Capture the cell that displays the provided text and extract its (x, y) central coordinate. 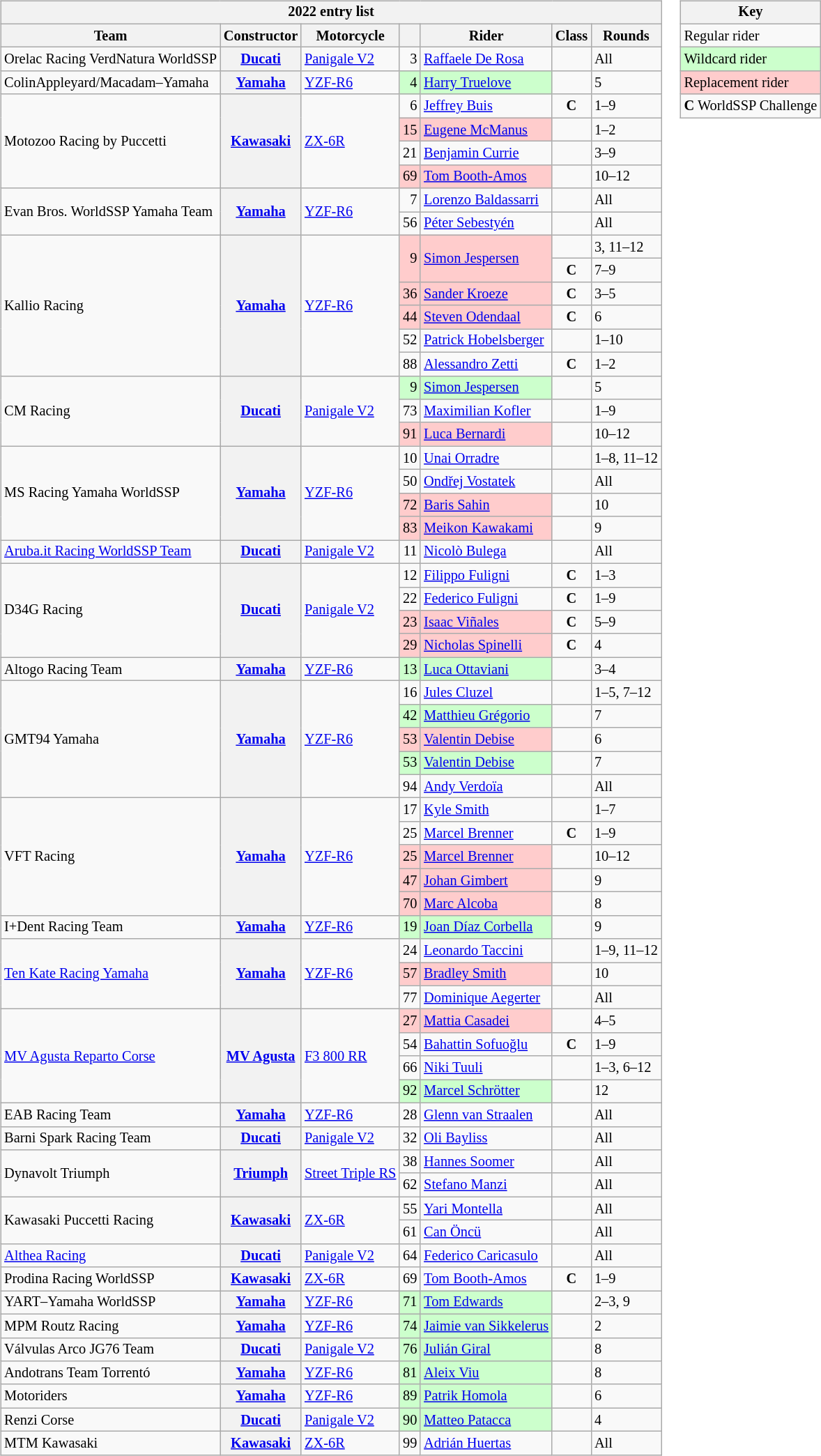
Isaac Viñales (486, 622)
81 (410, 1373)
15 (410, 130)
36 (410, 294)
Bradley Smith (486, 974)
99 (410, 1443)
Barni Spark Racing Team (110, 1138)
89 (410, 1396)
Team (110, 36)
Patrick Hobelsberger (486, 341)
Unai Orradre (486, 458)
Rider (486, 36)
Yari Montella (486, 1209)
CM Racing (110, 411)
Maximilian Kofler (486, 411)
74 (410, 1326)
F3 800 RR (350, 1057)
YART–Yamaha WorldSSP (110, 1303)
Street Triple RS (350, 1174)
Hannes Soomer (486, 1162)
Meikon Kawakami (486, 528)
Joan Díaz Corbella (486, 927)
66 (410, 1068)
Johan Gimbert (486, 880)
16 (410, 693)
Regular rider (751, 36)
ColinAppleyard/Macadam–Yamaha (110, 83)
Luca Ottaviani (486, 669)
Altogo Racing Team (110, 669)
2022 entry list (330, 13)
77 (410, 997)
Triumph (261, 1174)
44 (410, 317)
2 (626, 1326)
Glenn van Straalen (486, 1114)
19 (410, 927)
83 (410, 528)
Nicolò Bulega (486, 552)
62 (410, 1185)
Constructor (261, 36)
D34G Racing (110, 611)
3, 11–12 (626, 247)
Dynavolt Triumph (110, 1174)
Jeffrey Buis (486, 106)
Leonardo Taccini (486, 951)
MS Racing Yamaha WorldSSP (110, 493)
72 (410, 505)
7–9 (626, 270)
Kallio Racing (110, 305)
Jules Cluzel (486, 693)
13 (410, 669)
MV Agusta (261, 1057)
88 (410, 364)
Mattia Casadei (486, 1021)
Kyle Smith (486, 810)
Patrik Homola (486, 1396)
91 (410, 434)
24 (410, 951)
VFT Racing (110, 857)
Steven Odendaal (486, 317)
92 (410, 1091)
Prodina Racing WorldSSP (110, 1279)
1–3 (626, 575)
42 (410, 716)
Federico Fuligni (486, 599)
4–5 (626, 1021)
Benjamin Currie (486, 153)
Sander Kroeze (486, 294)
Motoriders (110, 1396)
Aruba.it Racing WorldSSP Team (110, 552)
1–5, 7–12 (626, 693)
Orelac Racing VerdNatura WorldSSP (110, 59)
27 (410, 1021)
61 (410, 1232)
Alessandro Zetti (486, 364)
52 (410, 341)
Federico Caricasulo (486, 1255)
Ten Kate Racing Yamaha (110, 974)
55 (410, 1209)
Replacement rider (751, 83)
56 (410, 224)
Filippo Fuligni (486, 575)
Motozoo Racing by Puccetti (110, 141)
Tom Edwards (486, 1303)
Rounds (626, 36)
Válvulas Arco JG76 Team (110, 1349)
Dominique Aegerter (486, 997)
GMT94 Yamaha (110, 740)
Can Öncü (486, 1232)
Wildcard rider (751, 59)
28 (410, 1114)
Jaimie van Sikkelerus (486, 1326)
50 (410, 482)
Niki Tuuli (486, 1068)
Eugene McManus (486, 130)
76 (410, 1349)
3–4 (626, 669)
17 (410, 810)
38 (410, 1162)
C WorldSSP Challenge (751, 106)
64 (410, 1255)
1–9, 11–12 (626, 951)
Péter Sebestyén (486, 224)
57 (410, 974)
Marcel Schrötter (486, 1091)
5–9 (626, 622)
Stefano Manzi (486, 1185)
Baris Sahin (486, 505)
Matteo Patacca (486, 1420)
54 (410, 1045)
22 (410, 599)
21 (410, 153)
3 (410, 59)
Kawasaki Puccetti Racing (110, 1220)
Nicholas Spinelli (486, 645)
Raffaele De Rosa (486, 59)
Althea Racing (110, 1255)
Ondřej Vostatek (486, 482)
EAB Racing Team (110, 1114)
94 (410, 786)
11 (410, 552)
32 (410, 1138)
I+Dent Racing Team (110, 927)
Harry Truelove (486, 83)
Motorcycle (350, 36)
2–3, 9 (626, 1303)
47 (410, 880)
Andy Verdoïa (486, 786)
Evan Bros. WorldSSP Yamaha Team (110, 212)
71 (410, 1303)
1–10 (626, 341)
3–9 (626, 153)
70 (410, 904)
MTM Kawasaki (110, 1443)
Renzi Corse (110, 1420)
3–5 (626, 294)
MV Agusta Reparto Corse (110, 1057)
Andotrans Team Torrentó (110, 1373)
Luca Bernardi (486, 434)
23 (410, 622)
Bahattin Sofuoğlu (486, 1045)
Oli Bayliss (486, 1138)
Matthieu Grégorio (486, 716)
Class (571, 36)
73 (410, 411)
1–7 (626, 810)
90 (410, 1420)
29 (410, 645)
1–8, 11–12 (626, 458)
Julián Giral (486, 1349)
1–3, 6–12 (626, 1068)
Key (751, 13)
Aleix Viu (486, 1373)
MPM Routz Racing (110, 1326)
Marc Alcoba (486, 904)
Lorenzo Baldassarri (486, 200)
Adrián Huertas (486, 1443)
